Determine the [x, y] coordinate at the center of the cell enclosing the given text.  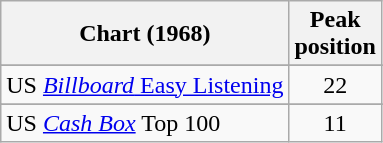
Peakposition [335, 34]
Chart (1968) [145, 34]
US Cash Box Top 100 [145, 123]
11 [335, 123]
US Billboard Easy Listening [145, 85]
22 [335, 85]
